Capture the cell that displays the provided text and extract its (X, Y) central coordinate. 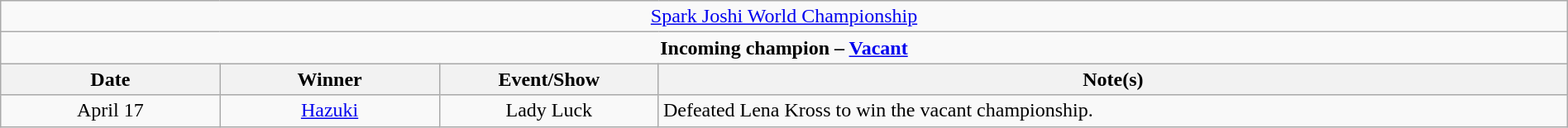
Winner (329, 79)
Lady Luck (549, 111)
Date (111, 79)
April 17 (111, 111)
Note(s) (1113, 79)
Hazuki (329, 111)
Incoming champion – Vacant (784, 48)
Spark Joshi World Championship (784, 17)
Defeated Lena Kross to win the vacant championship. (1113, 111)
Event/Show (549, 79)
